Determine the (x, y) coordinate at the center of the cell enclosing the given text.  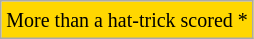
More than a hat-trick scored * (128, 20)
